From the cell containing the given text, extract its center point as [X, Y] coordinate. 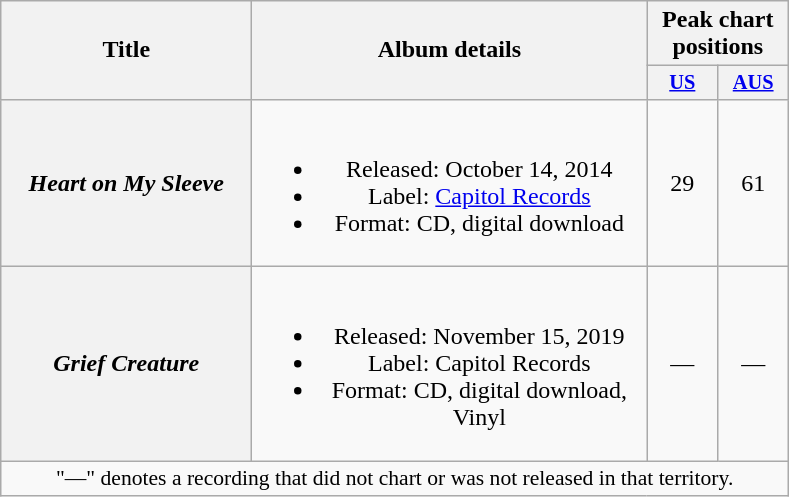
Released: November 15, 2019Label: Capitol RecordsFormat: CD, digital download, Vinyl [450, 364]
29 [682, 182]
"—" denotes a recording that did not chart or was not released in that territory. [395, 479]
Grief Creature [126, 364]
Heart on My Sleeve [126, 182]
61 [754, 182]
AUS [754, 83]
US [682, 83]
Peak chart positions [718, 34]
Title [126, 50]
Released: October 14, 2014Label: Capitol RecordsFormat: CD, digital download [450, 182]
Album details [450, 50]
